Scan for the cell matching the given text and deliver its [X, Y] coordinate at center. 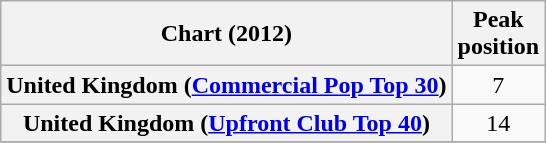
14 [498, 123]
Peakposition [498, 34]
United Kingdom (Upfront Club Top 40) [226, 123]
United Kingdom (Commercial Pop Top 30) [226, 85]
7 [498, 85]
Chart (2012) [226, 34]
